Return (X, Y) of the center of cell containing provided text 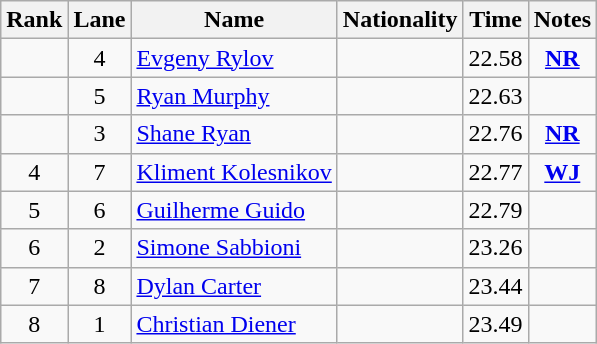
Shane Ryan (234, 134)
Christian Diener (234, 324)
23.44 (496, 286)
22.79 (496, 210)
22.77 (496, 172)
Guilherme Guido (234, 210)
3 (100, 134)
22.63 (496, 96)
Evgeny Rylov (234, 58)
23.26 (496, 248)
23.49 (496, 324)
Lane (100, 20)
Dylan Carter (234, 286)
Ryan Murphy (234, 96)
Notes (562, 20)
Time (496, 20)
1 (100, 324)
2 (100, 248)
22.76 (496, 134)
Nationality (400, 20)
Name (234, 20)
Simone Sabbioni (234, 248)
WJ (562, 172)
Rank (34, 20)
Kliment Kolesnikov (234, 172)
22.58 (496, 58)
